Search for the cell housing the specified text and yield its [X, Y] center coordinate. 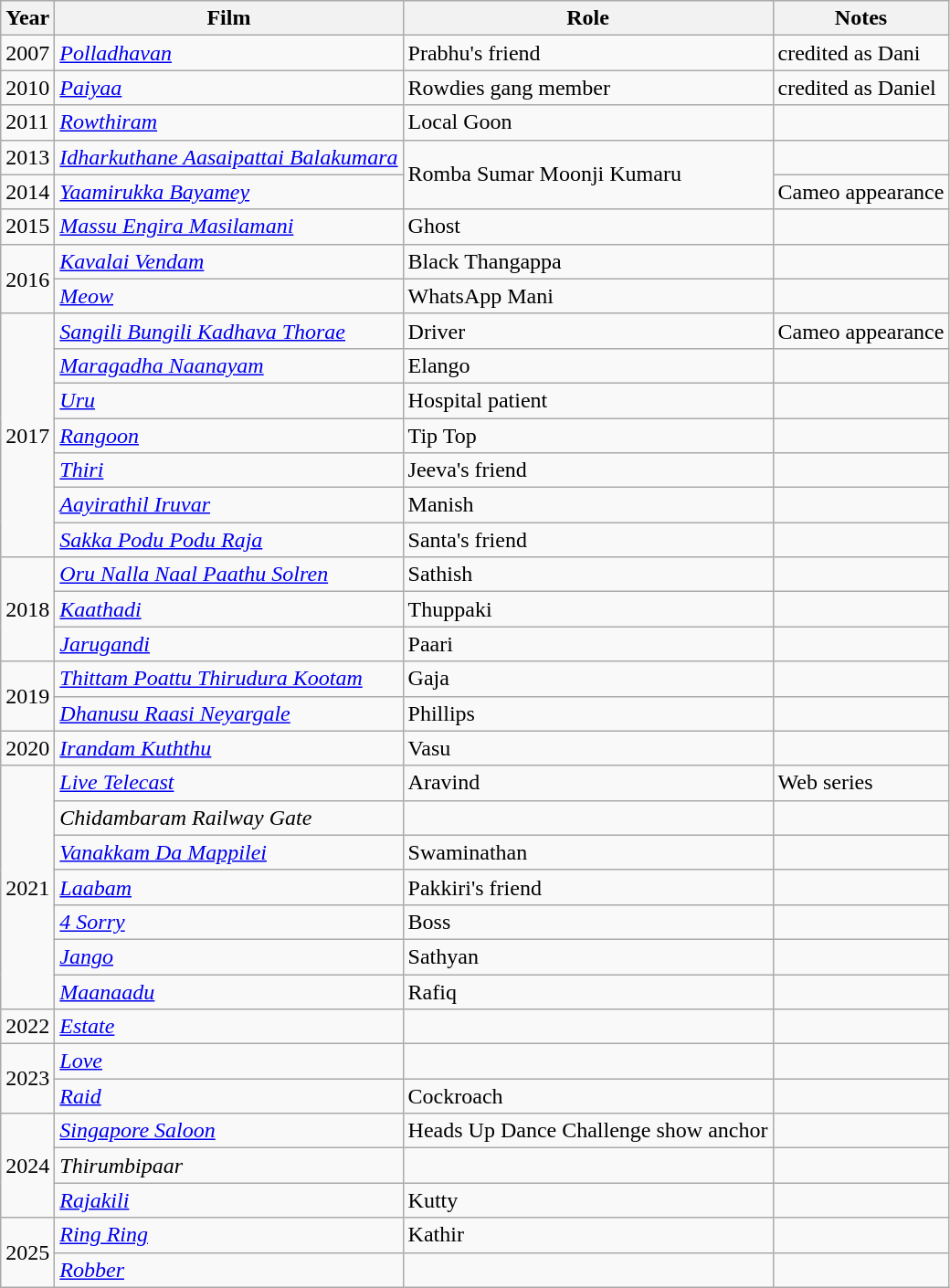
Local Goon [588, 122]
2007 [27, 53]
Sangili Bungili Kadhava Thorae [228, 331]
Robber [228, 1270]
Vasu [588, 748]
Thiri [228, 470]
Kaathadi [228, 609]
2017 [27, 435]
Irandam Kuththu [228, 748]
Ghost [588, 227]
Tip Top [588, 436]
Sathish [588, 575]
2013 [27, 157]
Santa's friend [588, 540]
2023 [27, 1079]
2014 [27, 192]
Rowthiram [228, 122]
Thuppaki [588, 609]
Sakka Podu Podu Raja [228, 540]
Kutty [588, 1200]
Cockroach [588, 1096]
Rafiq [588, 991]
2025 [27, 1252]
Manish [588, 505]
Love [228, 1061]
Uru [228, 400]
Idharkuthane Aasaipattai Balakumara [228, 157]
Maanaadu [228, 991]
Pakkiri's friend [588, 887]
Vanakkam Da Mappilei [228, 852]
4 Sorry [228, 922]
Aayirathil Iruvar [228, 505]
Jeeva's friend [588, 470]
Polladhavan [228, 53]
Film [228, 18]
2021 [27, 887]
Rangoon [228, 436]
2019 [27, 696]
Hospital patient [588, 400]
2024 [27, 1166]
Romba Sumar Moonji Kumaru [588, 174]
Oru Nalla Naal Paathu Solren [228, 575]
Massu Engira Masilamani [228, 227]
Prabhu's friend [588, 53]
Thittam Poattu Thirudura Kootam [228, 679]
2020 [27, 748]
Kathir [588, 1235]
Estate [228, 1027]
Rajakili [228, 1200]
Black Thangappa [588, 261]
2016 [27, 279]
Web series [860, 783]
credited as Dani [860, 53]
Maragadha Naanayam [228, 365]
Elango [588, 365]
Driver [588, 331]
Jango [228, 956]
Heads Up Dance Challenge show anchor [588, 1131]
Kavalai Vendam [228, 261]
WhatsApp Mani [588, 296]
2018 [27, 609]
credited as Daniel [860, 88]
Meow [228, 296]
Gaja [588, 679]
Notes [860, 18]
Ring Ring [228, 1235]
Paiyaa [228, 88]
Laabam [228, 887]
Year [27, 18]
2011 [27, 122]
Boss [588, 922]
Role [588, 18]
2015 [27, 227]
Jarugandi [228, 644]
Aravind [588, 783]
Thirumbipaar [228, 1166]
Dhanusu Raasi Neyargale [228, 713]
Chidambaram Railway Gate [228, 818]
Swaminathan [588, 852]
2022 [27, 1027]
Paari [588, 644]
Live Telecast [228, 783]
Yaamirukka Bayamey [228, 192]
Sathyan [588, 956]
Singapore Saloon [228, 1131]
Raid [228, 1096]
2010 [27, 88]
Phillips [588, 713]
Rowdies gang member [588, 88]
